Find where the given text appears and provide that cell's center as [X, Y] coordinate. 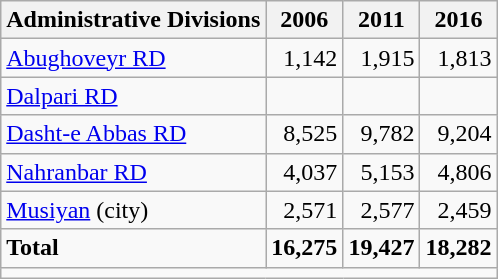
4,037 [304, 172]
1,813 [458, 58]
9,782 [382, 134]
5,153 [382, 172]
4,806 [458, 172]
1,142 [304, 58]
19,427 [382, 248]
2,571 [304, 210]
2,459 [458, 210]
16,275 [304, 248]
1,915 [382, 58]
Administrative Divisions [134, 20]
2,577 [382, 210]
18,282 [458, 248]
Dasht-e Abbas RD [134, 134]
Musiyan (city) [134, 210]
Total [134, 248]
Nahranbar RD [134, 172]
Abughoveyr RD [134, 58]
8,525 [304, 134]
2011 [382, 20]
2016 [458, 20]
2006 [304, 20]
Dalpari RD [134, 96]
9,204 [458, 134]
